Capture the cell that displays the provided text and extract its (X, Y) central coordinate. 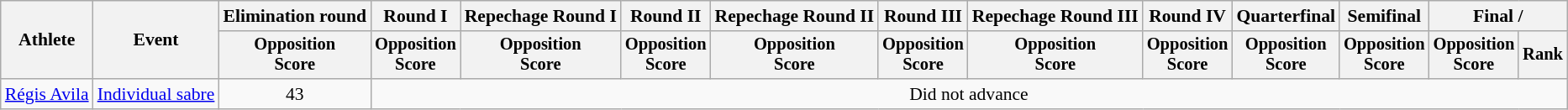
Round III (923, 16)
43 (294, 94)
Rank (1543, 55)
Repechage Round I (541, 16)
Repechage Round III (1055, 16)
Repechage Round II (795, 16)
Round IV (1188, 16)
Round I (415, 16)
Individual sabre (156, 94)
Final / (1498, 16)
Quarterfinal (1286, 16)
Régis Avila (47, 94)
Round II (666, 16)
Athlete (47, 40)
Event (156, 40)
Elimination round (294, 16)
Semifinal (1385, 16)
Did not advance (969, 94)
